Return the [X, Y] coordinate for the center point of the cell that contains the specified text.  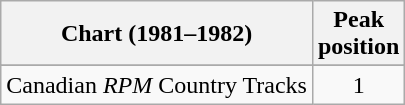
Chart (1981–1982) [157, 34]
Peakposition [358, 34]
1 [358, 85]
Canadian RPM Country Tracks [157, 85]
